Locate the cell with the specified text and output its (x, y) center coordinate. 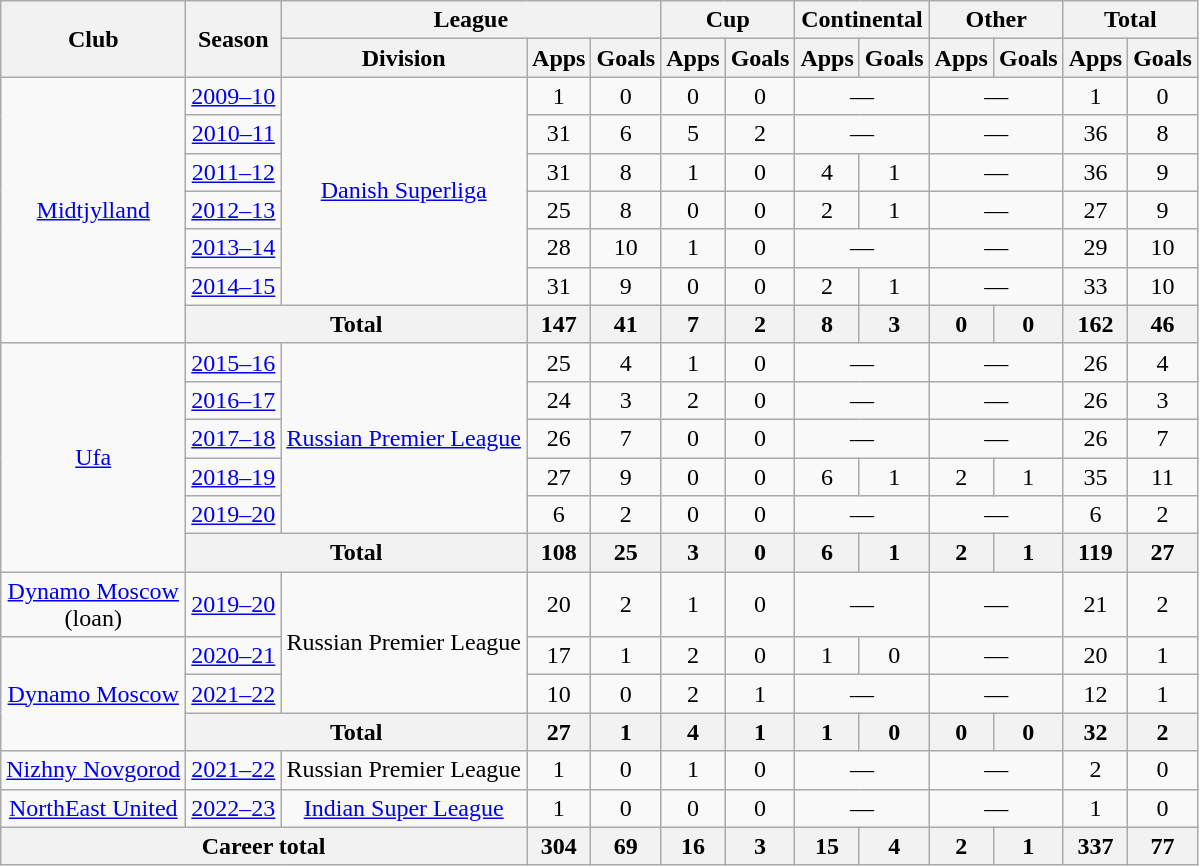
2018–19 (234, 477)
147 (559, 324)
17 (559, 656)
33 (1095, 286)
2015–16 (234, 362)
2017–18 (234, 438)
League (471, 20)
12 (1095, 694)
2016–17 (234, 400)
32 (1095, 732)
162 (1095, 324)
Continental (862, 20)
Danish Superliga (404, 191)
Indian Super League (404, 808)
2009–10 (234, 96)
77 (1163, 846)
69 (626, 846)
21 (1095, 604)
Dynamo Moscow (94, 694)
Division (404, 58)
2022–23 (234, 808)
2014–15 (234, 286)
35 (1095, 477)
108 (559, 553)
119 (1095, 553)
Other (996, 20)
Ufa (94, 457)
2013–14 (234, 248)
2011–12 (234, 172)
Nizhny Novgorod (94, 770)
41 (626, 324)
16 (693, 846)
5 (693, 134)
Cup (728, 20)
24 (559, 400)
29 (1095, 248)
28 (559, 248)
Midtjylland (94, 210)
Career total (264, 846)
NorthEast United (94, 808)
15 (827, 846)
Club (94, 39)
11 (1163, 477)
304 (559, 846)
2012–13 (234, 210)
Dynamo Moscow (loan) (94, 604)
2010–11 (234, 134)
2020–21 (234, 656)
Season (234, 39)
46 (1163, 324)
337 (1095, 846)
